Extract the [x, y] coordinate from the center of the cell holding the provided text.  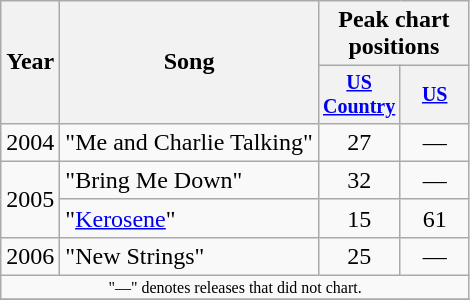
"—" denotes releases that did not chart. [236, 288]
25 [359, 256]
61 [434, 218]
2004 [30, 142]
US [434, 94]
32 [359, 180]
15 [359, 218]
"New Strings" [189, 256]
Peak chart positions [394, 34]
US Country [359, 94]
Year [30, 62]
"Me and Charlie Talking" [189, 142]
Song [189, 62]
"Bring Me Down" [189, 180]
"Kerosene" [189, 218]
27 [359, 142]
2005 [30, 199]
2006 [30, 256]
